Extract the [X, Y] coordinate from the center of the cell holding the provided text.  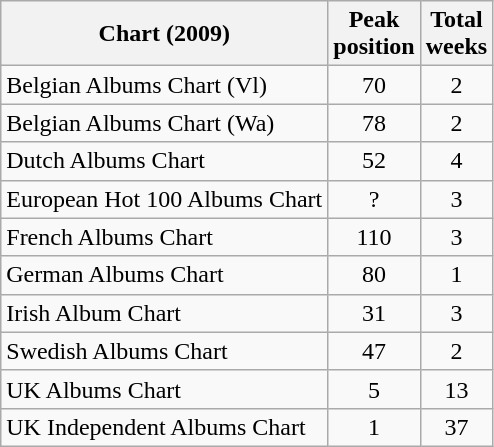
47 [374, 351]
13 [456, 389]
31 [374, 313]
Chart (2009) [164, 34]
Dutch Albums Chart [164, 161]
UK Independent Albums Chart [164, 427]
78 [374, 123]
Swedish Albums Chart [164, 351]
52 [374, 161]
80 [374, 275]
Belgian Albums Chart (Wa) [164, 123]
Irish Album Chart [164, 313]
Peakposition [374, 34]
French Albums Chart [164, 237]
German Albums Chart [164, 275]
5 [374, 389]
UK Albums Chart [164, 389]
110 [374, 237]
European Hot 100 Albums Chart [164, 199]
? [374, 199]
Belgian Albums Chart (Vl) [164, 85]
70 [374, 85]
37 [456, 427]
4 [456, 161]
Totalweeks [456, 34]
